Output the (X, Y) coordinate of the center of the cell containing the given text.  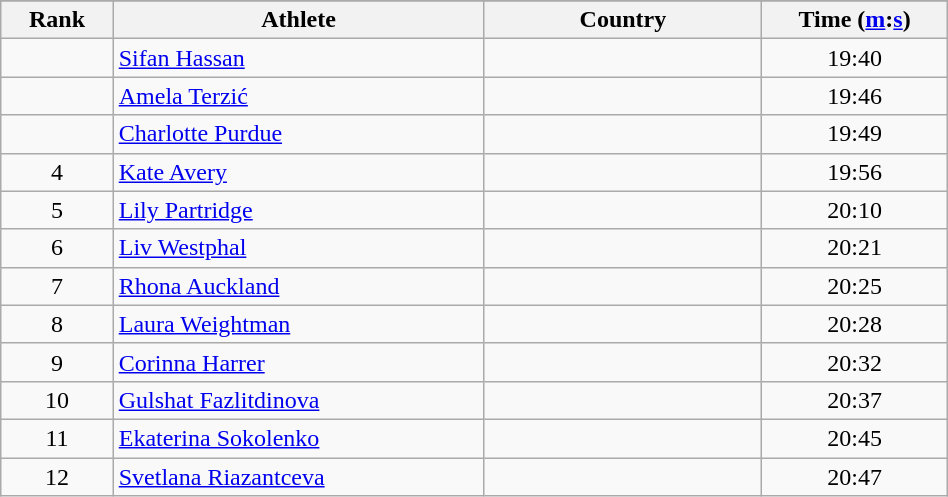
Ekaterina Sokolenko (298, 438)
19:56 (854, 172)
20:37 (854, 400)
Rank (57, 20)
Time (m:s) (854, 20)
Charlotte Purdue (298, 134)
20:21 (854, 248)
20:45 (854, 438)
Lily Partridge (298, 210)
Sifan Hassan (298, 58)
20:32 (854, 362)
5 (57, 210)
10 (57, 400)
Kate Avery (298, 172)
11 (57, 438)
Corinna Harrer (298, 362)
20:25 (854, 286)
19:46 (854, 96)
20:47 (854, 477)
Athlete (298, 20)
Amela Terzić (298, 96)
20:28 (854, 324)
19:49 (854, 134)
12 (57, 477)
Svetlana Riazantceva (298, 477)
7 (57, 286)
9 (57, 362)
Laura Weightman (298, 324)
Rhona Auckland (298, 286)
Gulshat Fazlitdinova (298, 400)
Liv Westphal (298, 248)
4 (57, 172)
6 (57, 248)
20:10 (854, 210)
8 (57, 324)
19:40 (854, 58)
Country (623, 20)
